Extract the [x, y] coordinate from the center of the cell holding the provided text.  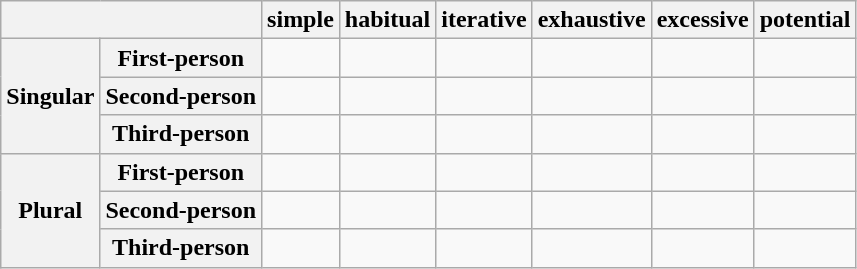
simple [301, 20]
excessive [702, 20]
iterative [484, 20]
habitual [387, 20]
potential [805, 20]
Plural [50, 210]
Singular [50, 96]
exhaustive [592, 20]
